Search for the cell housing the specified text and yield its [X, Y] center coordinate. 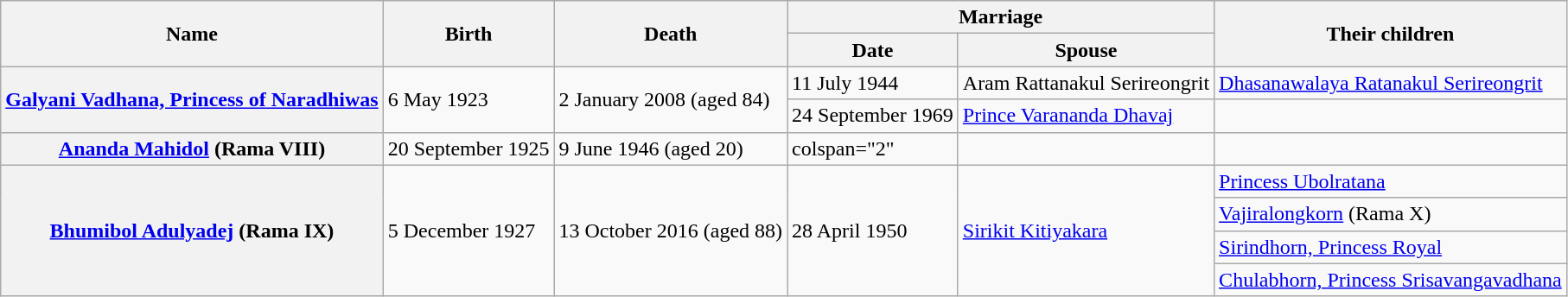
Prince Varananda Dhavaj [1086, 116]
Ananda Mahidol (Rama VIII) [192, 148]
11 July 1944 [873, 83]
Spouse [1086, 50]
Their children [1391, 34]
Chulabhorn, Princess Srisavangavadhana [1391, 280]
5 December 1927 [468, 231]
28 April 1950 [873, 231]
Dhasanawalaya Ratanakul Serireongrit [1391, 83]
Marriage [1001, 17]
Princess Ubolratana [1391, 181]
6 May 1923 [468, 99]
Sirikit Kitiyakara [1086, 231]
Name [192, 34]
Galyani Vadhana, Princess of Naradhiwas [192, 99]
13 October 2016 (aged 88) [671, 231]
24 September 1969 [873, 116]
colspan="2" [873, 148]
Death [671, 34]
2 January 2008 (aged 84) [671, 99]
Sirindhorn, Princess Royal [1391, 247]
20 September 1925 [468, 148]
Date [873, 50]
Bhumibol Adulyadej (Rama IX) [192, 231]
Birth [468, 34]
Aram Rattanakul Serireongrit [1086, 83]
9 June 1946 (aged 20) [671, 148]
Vajiralongkorn (Rama X) [1391, 214]
